Detect which cell encompasses the target text, then output its [X, Y] center coordinate. 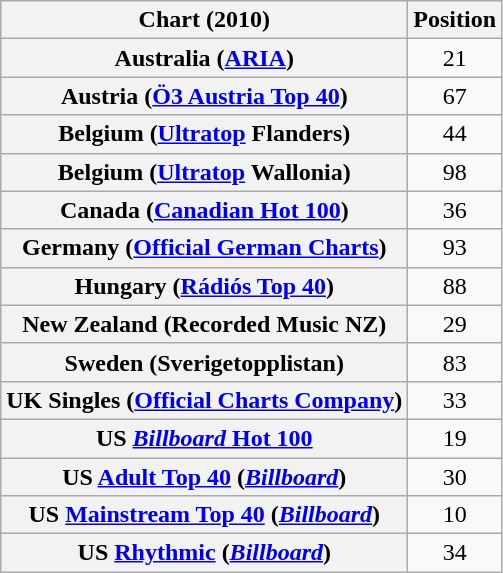
34 [455, 553]
Austria (Ö3 Austria Top 40) [204, 96]
21 [455, 58]
33 [455, 400]
29 [455, 324]
Australia (ARIA) [204, 58]
10 [455, 515]
Belgium (Ultratop Flanders) [204, 134]
Sweden (Sverigetopplistan) [204, 362]
36 [455, 210]
US Billboard Hot 100 [204, 438]
Germany (Official German Charts) [204, 248]
Belgium (Ultratop Wallonia) [204, 172]
30 [455, 477]
New Zealand (Recorded Music NZ) [204, 324]
UK Singles (Official Charts Company) [204, 400]
67 [455, 96]
US Adult Top 40 (Billboard) [204, 477]
US Rhythmic (Billboard) [204, 553]
44 [455, 134]
98 [455, 172]
Chart (2010) [204, 20]
93 [455, 248]
Hungary (Rádiós Top 40) [204, 286]
Position [455, 20]
88 [455, 286]
19 [455, 438]
83 [455, 362]
US Mainstream Top 40 (Billboard) [204, 515]
Canada (Canadian Hot 100) [204, 210]
